Identify which cell holds the provided text, then report its (x, y) central coordinate. 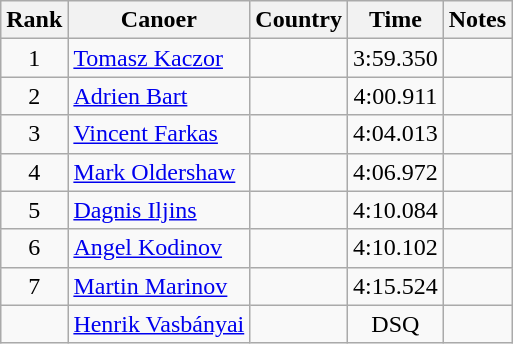
Notes (477, 20)
4:06.972 (396, 172)
Country (299, 20)
4 (34, 172)
4:10.102 (396, 248)
Dagnis Iljins (159, 210)
6 (34, 248)
4:10.084 (396, 210)
Rank (34, 20)
Martin Marinov (159, 286)
Adrien Bart (159, 96)
3:59.350 (396, 58)
4:00.911 (396, 96)
Time (396, 20)
4:04.013 (396, 134)
Henrik Vasbányai (159, 324)
2 (34, 96)
Tomasz Kaczor (159, 58)
Vincent Farkas (159, 134)
Canoer (159, 20)
7 (34, 286)
DSQ (396, 324)
3 (34, 134)
Angel Kodinov (159, 248)
4:15.524 (396, 286)
Mark Oldershaw (159, 172)
5 (34, 210)
1 (34, 58)
